Detect which cell encompasses the target text, then output its [x, y] center coordinate. 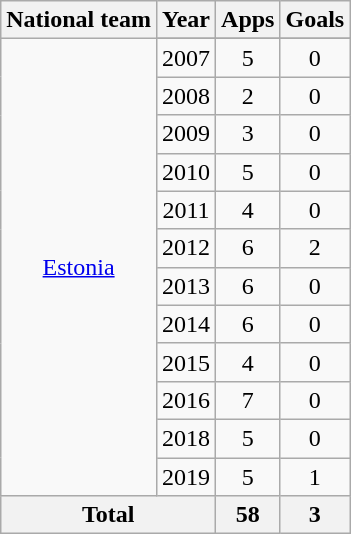
Goals [315, 20]
2012 [186, 248]
Apps [248, 20]
National team [79, 20]
2010 [186, 172]
1 [315, 477]
2015 [186, 362]
2014 [186, 324]
2016 [186, 400]
2019 [186, 477]
2011 [186, 210]
7 [248, 400]
Total [108, 515]
2018 [186, 438]
Year [186, 20]
2009 [186, 134]
2008 [186, 96]
58 [248, 515]
2007 [186, 58]
2013 [186, 286]
Estonia [79, 268]
